For the text-containing cell, return its midpoint in [x, y] coordinate format. 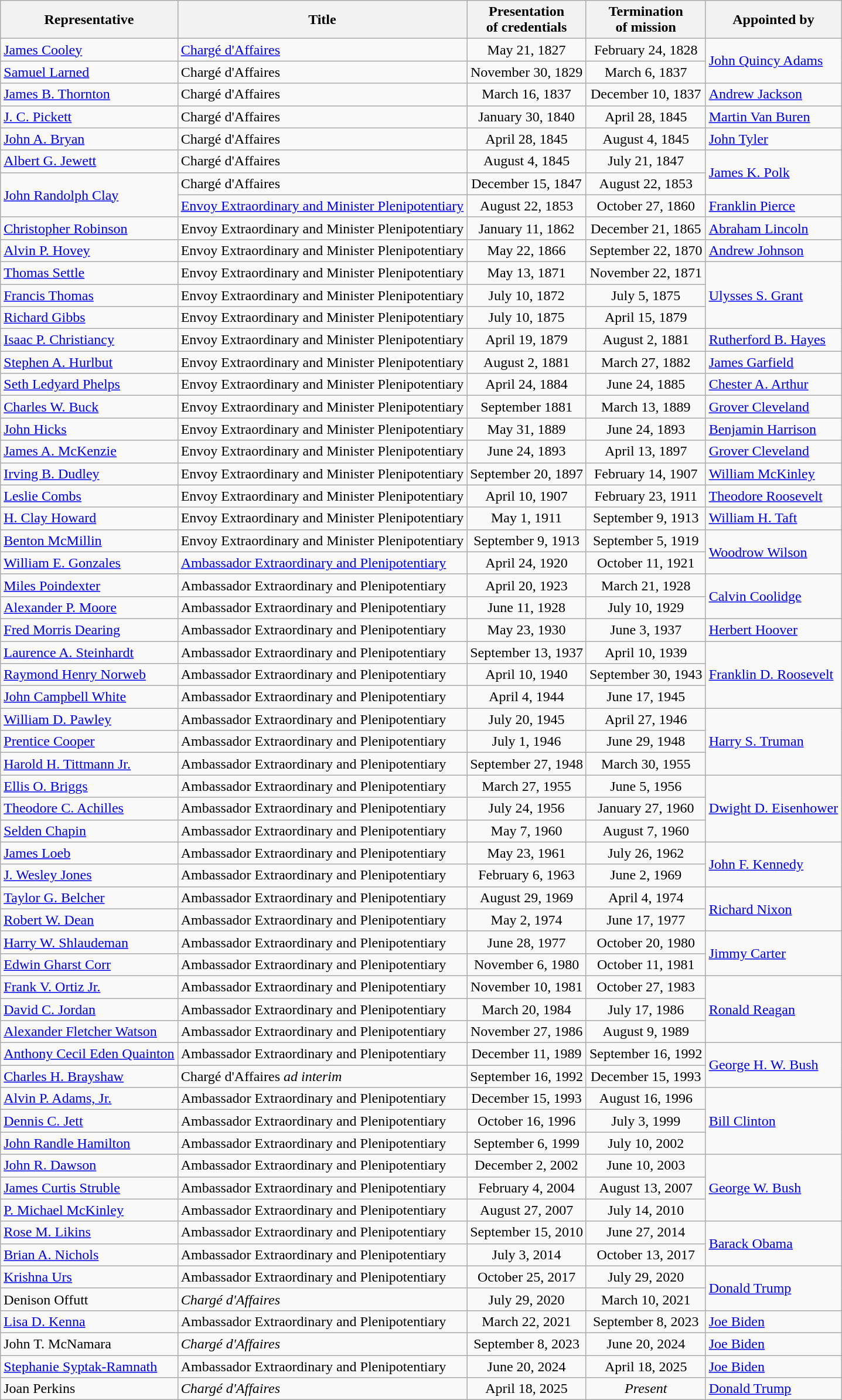
March 10, 2021 [646, 1299]
May 22, 1866 [527, 250]
James A. McKenzie [89, 451]
September 30, 1943 [646, 675]
Presentationof credentials [527, 20]
June 24, 1885 [646, 385]
May 21, 1827 [527, 50]
November 27, 1986 [527, 1032]
March 27, 1882 [646, 362]
James B. Thornton [89, 94]
March 13, 1889 [646, 407]
May 23, 1930 [527, 630]
October 20, 1980 [646, 942]
Isaac P. Christiancy [89, 340]
June 17, 1945 [646, 697]
February 4, 2004 [527, 1188]
Richard Nixon [773, 909]
May 7, 1960 [527, 831]
October 27, 1983 [646, 987]
Krishna Urs [89, 1277]
Edwin Gharst Corr [89, 964]
Joan Perkins [89, 1389]
January 11, 1862 [527, 228]
Calvin Coolidge [773, 596]
August 9, 1989 [646, 1032]
April 20, 1923 [527, 585]
Selden Chapin [89, 831]
April 4, 1944 [527, 697]
Alvin P. Hovey [89, 250]
November 30, 1829 [527, 72]
Thomas Settle [89, 273]
Lisa D. Kenna [89, 1321]
February 23, 1911 [646, 496]
July 5, 1875 [646, 295]
September 1881 [527, 407]
Harry W. Shlaudeman [89, 942]
Miles Poindexter [89, 585]
Fred Morris Dearing [89, 630]
August 13, 2007 [646, 1188]
January 30, 1840 [527, 117]
March 30, 1955 [646, 764]
William H. Taft [773, 518]
John Hicks [89, 429]
May 1, 1911 [527, 518]
September 22, 1870 [646, 250]
December 11, 1989 [527, 1054]
Herbert Hoover [773, 630]
July 3, 1999 [646, 1121]
November 6, 1980 [527, 964]
April 13, 1897 [646, 451]
Raymond Henry Norweb [89, 675]
Harold H. Tittmann Jr. [89, 764]
June 3, 1937 [646, 630]
James Cooley [89, 50]
John Randle Hamilton [89, 1143]
April 24, 1884 [527, 385]
Harry S. Truman [773, 742]
April 10, 1907 [527, 496]
June 28, 1977 [527, 942]
February 14, 1907 [646, 474]
Prentice Cooper [89, 742]
May 31, 1889 [527, 429]
April 4, 1974 [646, 898]
John T. McNamara [89, 1344]
William McKinley [773, 474]
October 16, 1996 [527, 1121]
Frank V. Ortiz Jr. [89, 987]
April 10, 1939 [646, 653]
July 3, 2014 [527, 1255]
March 27, 1955 [527, 786]
March 20, 1984 [527, 1009]
March 21, 1928 [646, 585]
September 15, 2010 [527, 1232]
July 20, 1945 [527, 719]
September 20, 1897 [527, 474]
Christopher Robinson [89, 228]
Rose M. Likins [89, 1232]
Denison Offutt [89, 1299]
October 11, 1981 [646, 964]
John Quincy Adams [773, 61]
Alvin P. Adams, Jr. [89, 1099]
December 2, 2002 [527, 1165]
July 10, 1929 [646, 607]
December 21, 1865 [646, 228]
John F. Kennedy [773, 864]
Richard Gibbs [89, 318]
September 13, 1937 [527, 653]
Martin Van Buren [773, 117]
June 29, 1948 [646, 742]
April 27, 1946 [646, 719]
Dwight D. Eisenhower [773, 808]
April 10, 1940 [527, 675]
Francis Thomas [89, 295]
Samuel Larned [89, 72]
Theodore C. Achilles [89, 808]
June 5, 1956 [646, 786]
October 11, 1921 [646, 563]
Albert G. Jewett [89, 161]
James K. Polk [773, 172]
Barack Obama [773, 1243]
Benjamin Harrison [773, 429]
Abraham Lincoln [773, 228]
September 5, 1919 [646, 541]
John Campbell White [89, 697]
Leslie Combs [89, 496]
July 10, 1872 [527, 295]
Ulysses S. Grant [773, 295]
August 27, 2007 [527, 1210]
March 6, 1837 [646, 72]
H. Clay Howard [89, 518]
Bill Clinton [773, 1121]
Taylor G. Belcher [89, 898]
James Loeb [89, 853]
Ronald Reagan [773, 1009]
Andrew Johnson [773, 250]
July 26, 1962 [646, 853]
John Tyler [773, 139]
James Garfield [773, 362]
Present [646, 1389]
Charles H. Brayshaw [89, 1076]
Appointed by [773, 20]
George H. W. Bush [773, 1065]
May 2, 1974 [527, 920]
July 10, 1875 [527, 318]
James Curtis Struble [89, 1188]
July 14, 2010 [646, 1210]
Representative [89, 20]
Robert W. Dean [89, 920]
David C. Jordan [89, 1009]
October 27, 1860 [646, 206]
Alexander P. Moore [89, 607]
August 29, 1969 [527, 898]
Stephanie Syptak-Ramnath [89, 1367]
October 25, 2017 [527, 1277]
J. C. Pickett [89, 117]
Franklin D. Roosevelt [773, 675]
October 13, 2017 [646, 1255]
Brian A. Nichols [89, 1255]
June 10, 2003 [646, 1165]
August 16, 1996 [646, 1099]
November 10, 1981 [527, 987]
Terminationof mission [646, 20]
Dennis C. Jett [89, 1121]
George W. Bush [773, 1188]
Alexander Fletcher Watson [89, 1032]
November 22, 1871 [646, 273]
P. Michael McKinley [89, 1210]
April 15, 1879 [646, 318]
July 1, 1946 [527, 742]
Seth Ledyard Phelps [89, 385]
Jimmy Carter [773, 953]
Ellis O. Briggs [89, 786]
April 19, 1879 [527, 340]
William E. Gonzales [89, 563]
July 17, 1986 [646, 1009]
June 27, 2014 [646, 1232]
Benton McMillin [89, 541]
July 24, 1956 [527, 808]
December 10, 1837 [646, 94]
J. Wesley Jones [89, 875]
John A. Bryan [89, 139]
May 13, 1871 [527, 273]
August 7, 1960 [646, 831]
Anthony Cecil Eden Quainton [89, 1054]
Chargé d'Affaires ad interim [322, 1076]
Stephen A. Hurlbut [89, 362]
Title [322, 20]
June 11, 1928 [527, 607]
Irving B. Dudley [89, 474]
January 27, 1960 [646, 808]
September 27, 1948 [527, 764]
March 16, 1837 [527, 94]
December 15, 1847 [527, 184]
June 17, 1977 [646, 920]
July 10, 2002 [646, 1143]
February 6, 1963 [527, 875]
May 23, 1961 [527, 853]
John Randolph Clay [89, 195]
Chester A. Arthur [773, 385]
William D. Pawley [89, 719]
September 6, 1999 [527, 1143]
Franklin Pierce [773, 206]
February 24, 1828 [646, 50]
Woodrow Wilson [773, 552]
July 21, 1847 [646, 161]
April 24, 1920 [527, 563]
March 22, 2021 [527, 1321]
John R. Dawson [89, 1165]
June 2, 1969 [646, 875]
Theodore Roosevelt [773, 496]
Charles W. Buck [89, 407]
Andrew Jackson [773, 94]
Rutherford B. Hayes [773, 340]
Laurence A. Steinhardt [89, 653]
